Identify which cell holds the provided text, then report its [X, Y] central coordinate. 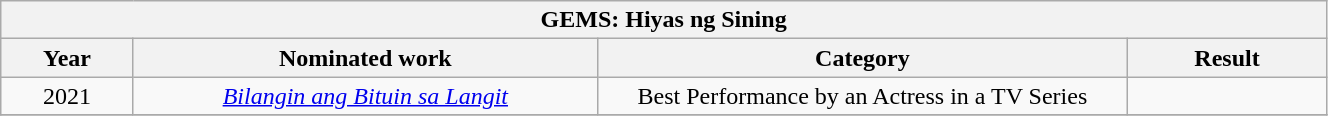
Best Performance by an Actress in a TV Series [862, 96]
GEMS: Hiyas ng Sining [664, 20]
2021 [68, 96]
Category [862, 58]
Result [1228, 58]
Bilangin ang Bituin sa Langit [365, 96]
Year [68, 58]
Nominated work [365, 58]
